From the cell containing the given text, extract its center point as (X, Y) coordinate. 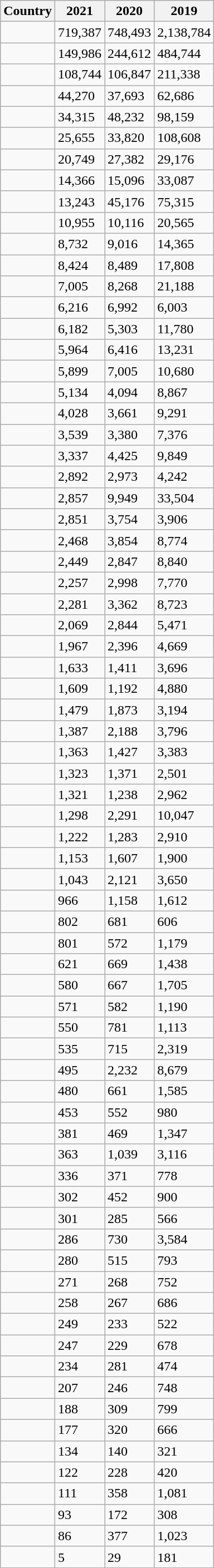
9,016 (129, 244)
8,774 (184, 540)
802 (79, 921)
606 (184, 921)
2,844 (129, 625)
13,231 (184, 350)
2019 (184, 11)
801 (79, 943)
188 (79, 1409)
3,539 (79, 435)
6,216 (79, 308)
3,116 (184, 1155)
1,633 (79, 668)
134 (79, 1451)
1,023 (184, 1536)
1,371 (129, 773)
1,427 (129, 752)
4,880 (184, 689)
2,468 (79, 540)
2,910 (184, 837)
420 (184, 1472)
2,396 (129, 647)
480 (79, 1091)
268 (129, 1281)
572 (129, 943)
4,094 (129, 392)
5,964 (79, 350)
234 (79, 1367)
2,319 (184, 1049)
5 (79, 1557)
20,749 (79, 159)
122 (79, 1472)
1,411 (129, 668)
4,028 (79, 413)
4,242 (184, 477)
8,840 (184, 561)
1,113 (184, 1028)
29,176 (184, 159)
286 (79, 1239)
3,854 (129, 540)
1,179 (184, 943)
3,754 (129, 519)
2,449 (79, 561)
1,585 (184, 1091)
363 (79, 1155)
228 (129, 1472)
358 (129, 1493)
6,992 (129, 308)
484,744 (184, 53)
582 (129, 1007)
34,315 (79, 117)
2,257 (79, 583)
62,686 (184, 96)
1,043 (79, 879)
1,607 (129, 858)
2,281 (79, 604)
667 (129, 985)
2,892 (79, 477)
280 (79, 1260)
33,820 (129, 138)
37,693 (129, 96)
1,609 (79, 689)
1,158 (129, 900)
621 (79, 964)
10,955 (79, 223)
566 (184, 1218)
44,270 (79, 96)
177 (79, 1430)
730 (129, 1239)
1,705 (184, 985)
98,159 (184, 117)
2021 (79, 11)
669 (129, 964)
1,323 (79, 773)
8,268 (129, 287)
1,153 (79, 858)
111 (79, 1493)
1,190 (184, 1007)
580 (79, 985)
9,291 (184, 413)
980 (184, 1112)
8,723 (184, 604)
249 (79, 1324)
453 (79, 1112)
793 (184, 1260)
9,849 (184, 456)
5,303 (129, 329)
1,238 (129, 795)
75,315 (184, 201)
377 (129, 1536)
33,504 (184, 498)
309 (129, 1409)
3,383 (184, 752)
247 (79, 1345)
7,376 (184, 435)
1,873 (129, 710)
1,387 (79, 731)
1,321 (79, 795)
1,363 (79, 752)
748,493 (129, 32)
2,138,784 (184, 32)
108,608 (184, 138)
550 (79, 1028)
381 (79, 1133)
20,565 (184, 223)
207 (79, 1388)
2,847 (129, 561)
246 (129, 1388)
233 (129, 1324)
5,134 (79, 392)
106,847 (129, 75)
3,584 (184, 1239)
3,906 (184, 519)
8,732 (79, 244)
752 (184, 1281)
181 (184, 1557)
244,612 (129, 53)
715 (129, 1049)
229 (129, 1345)
33,087 (184, 180)
2,998 (129, 583)
6,182 (79, 329)
320 (129, 1430)
5,899 (79, 371)
3,650 (184, 879)
1,222 (79, 837)
14,366 (79, 180)
8,489 (129, 265)
1,298 (79, 816)
15,096 (129, 180)
14,365 (184, 244)
140 (129, 1451)
3,696 (184, 668)
1,039 (129, 1155)
93 (79, 1515)
1,347 (184, 1133)
2,291 (129, 816)
271 (79, 1281)
781 (129, 1028)
552 (129, 1112)
6,003 (184, 308)
321 (184, 1451)
2,962 (184, 795)
45,176 (129, 201)
5,471 (184, 625)
258 (79, 1303)
301 (79, 1218)
172 (129, 1515)
336 (79, 1176)
9,949 (129, 498)
666 (184, 1430)
308 (184, 1515)
2,857 (79, 498)
2,121 (129, 879)
86 (79, 1536)
2,851 (79, 519)
13,243 (79, 201)
2,973 (129, 477)
10,047 (184, 816)
1,900 (184, 858)
452 (129, 1197)
966 (79, 900)
900 (184, 1197)
371 (129, 1176)
1,438 (184, 964)
Country (28, 11)
3,796 (184, 731)
495 (79, 1070)
281 (129, 1367)
1,967 (79, 647)
1,479 (79, 710)
267 (129, 1303)
799 (184, 1409)
1,192 (129, 689)
474 (184, 1367)
571 (79, 1007)
678 (184, 1345)
302 (79, 1197)
149,986 (79, 53)
8,679 (184, 1070)
1,081 (184, 1493)
285 (129, 1218)
719,387 (79, 32)
11,780 (184, 329)
3,337 (79, 456)
48,232 (129, 117)
2,232 (129, 1070)
10,680 (184, 371)
17,808 (184, 265)
25,655 (79, 138)
1,283 (129, 837)
1,612 (184, 900)
8,867 (184, 392)
535 (79, 1049)
4,669 (184, 647)
3,362 (129, 604)
108,744 (79, 75)
686 (184, 1303)
2,501 (184, 773)
3,194 (184, 710)
522 (184, 1324)
3,661 (129, 413)
661 (129, 1091)
748 (184, 1388)
515 (129, 1260)
6,416 (129, 350)
2,069 (79, 625)
3,380 (129, 435)
21,188 (184, 287)
211,338 (184, 75)
7,770 (184, 583)
2020 (129, 11)
4,425 (129, 456)
469 (129, 1133)
8,424 (79, 265)
29 (129, 1557)
27,382 (129, 159)
778 (184, 1176)
10,116 (129, 223)
681 (129, 921)
2,188 (129, 731)
